Detect which cell encompasses the target text, then output its [X, Y] center coordinate. 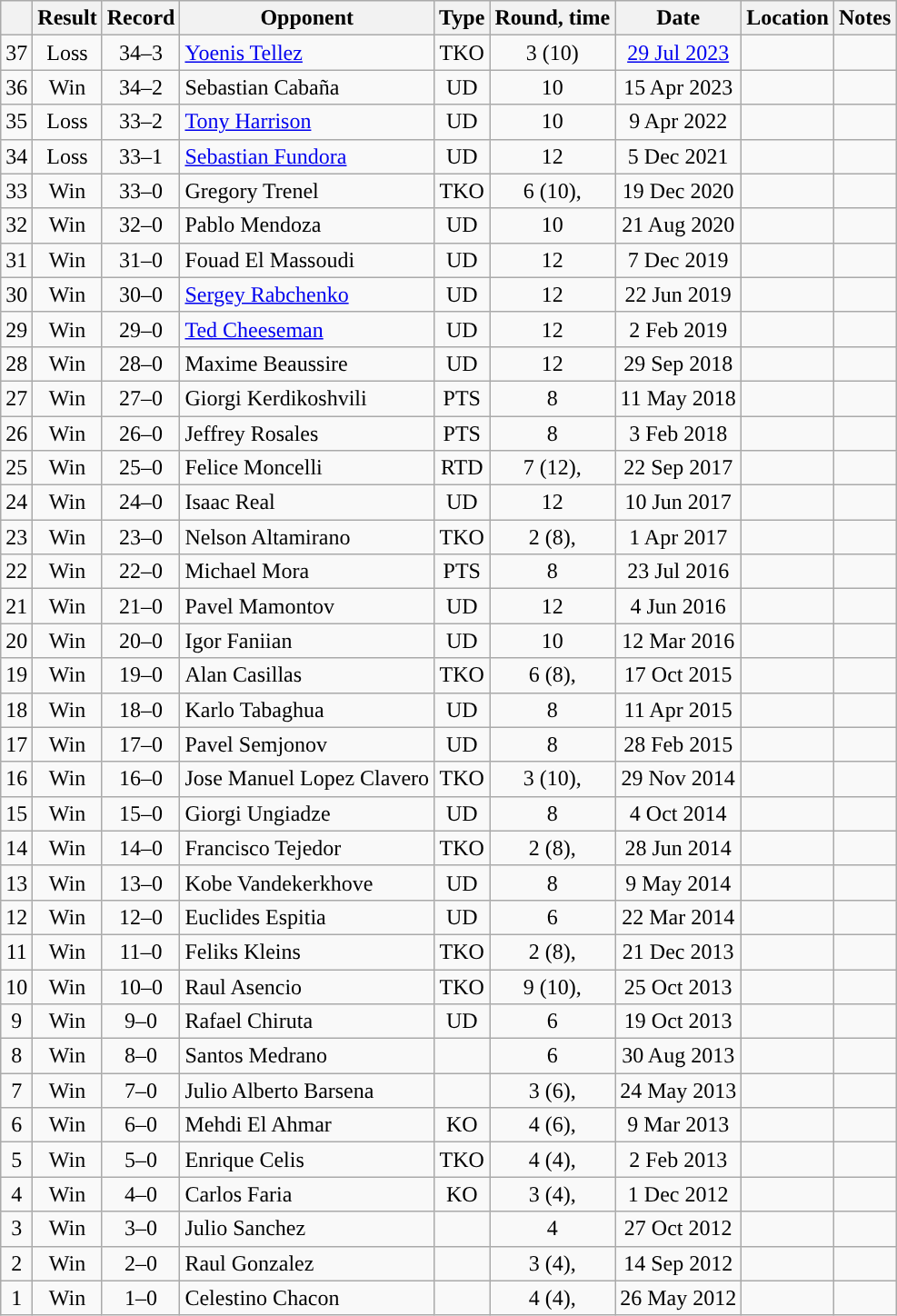
21 [16, 606]
6–0 [141, 1125]
Raul Gonzalez [307, 1263]
28 Jun 2014 [678, 848]
Feliks Kleins [307, 952]
34–2 [141, 87]
21–0 [141, 606]
3 (10) [553, 53]
Igor Faniian [307, 641]
12 Mar 2016 [678, 641]
11 Apr 2015 [678, 710]
14 Sep 2012 [678, 1263]
33–1 [141, 156]
5 [16, 1160]
Alan Casillas [307, 675]
7 [16, 1091]
23 [16, 537]
28–0 [141, 364]
4–0 [141, 1194]
2 [16, 1263]
Sebastian Fundora [307, 156]
Pavel Semjonov [307, 744]
1–0 [141, 1298]
9 Apr 2022 [678, 122]
30 Aug 2013 [678, 1056]
22 [16, 572]
10 Jun 2017 [678, 503]
Ted Cheeseman [307, 329]
Gregory Trenel [307, 191]
21 Aug 2020 [678, 225]
2 Feb 2013 [678, 1160]
27 [16, 398]
6 (8), [553, 675]
Raul Asencio [307, 986]
27–0 [141, 398]
29 Sep 2018 [678, 364]
Karlo Tabaghua [307, 710]
37 [16, 53]
9–0 [141, 1022]
13 [16, 882]
22–0 [141, 572]
25 [16, 468]
8–0 [141, 1056]
23–0 [141, 537]
34–3 [141, 53]
24 May 2013 [678, 1091]
22 Jun 2019 [678, 294]
Nelson Altamirano [307, 537]
3 (6), [553, 1091]
33 [16, 191]
Julio Sanchez [307, 1229]
30–0 [141, 294]
Santos Medrano [307, 1056]
24–0 [141, 503]
26–0 [141, 434]
15 Apr 2023 [678, 87]
18 [16, 710]
26 [16, 434]
16–0 [141, 779]
20 [16, 641]
19 Oct 2013 [678, 1022]
Felice Moncelli [307, 468]
25 Oct 2013 [678, 986]
15–0 [141, 813]
28 [16, 364]
6 (10), [553, 191]
Yoenis Tellez [307, 53]
Round, time [553, 18]
Location [788, 18]
Enrique Celis [307, 1160]
29 Jul 2023 [678, 53]
Maxime Beaussire [307, 364]
17–0 [141, 744]
33–0 [141, 191]
Carlos Faria [307, 1194]
4 Jun 2016 [678, 606]
Result [67, 18]
RTD [462, 468]
Celestino Chacon [307, 1298]
Notes [864, 18]
Giorgi Kerdikoshvili [307, 398]
Record [141, 18]
25–0 [141, 468]
Giorgi Ungiadze [307, 813]
28 Feb 2015 [678, 744]
34 [16, 156]
3 Feb 2018 [678, 434]
Jose Manuel Lopez Clavero [307, 779]
Euclides Espitia [307, 917]
Sebastian Cabaña [307, 87]
29–0 [141, 329]
5 Dec 2021 [678, 156]
30 [16, 294]
1 Dec 2012 [678, 1194]
32 [16, 225]
11–0 [141, 952]
19 [16, 675]
29 Nov 2014 [678, 779]
Tony Harrison [307, 122]
2–0 [141, 1263]
12–0 [141, 917]
2 Feb 2019 [678, 329]
Sergey Rabchenko [307, 294]
14–0 [141, 848]
26 May 2012 [678, 1298]
9 Mar 2013 [678, 1125]
31–0 [141, 260]
21 Dec 2013 [678, 952]
16 [16, 779]
Isaac Real [307, 503]
13–0 [141, 882]
Michael Mora [307, 572]
7–0 [141, 1091]
22 Sep 2017 [678, 468]
Opponent [307, 18]
Francisco Tejedor [307, 848]
27 Oct 2012 [678, 1229]
22 Mar 2014 [678, 917]
Rafael Chiruta [307, 1022]
3 (10), [553, 779]
9 [16, 1022]
Mehdi El Ahmar [307, 1125]
36 [16, 87]
Date [678, 18]
Pablo Mendoza [307, 225]
11 [16, 952]
23 Jul 2016 [678, 572]
Fouad El Massoudi [307, 260]
29 [16, 329]
5–0 [141, 1160]
19 Dec 2020 [678, 191]
33–2 [141, 122]
7 Dec 2019 [678, 260]
4 (6), [553, 1125]
11 May 2018 [678, 398]
20–0 [141, 641]
31 [16, 260]
14 [16, 848]
9 (10), [553, 986]
3–0 [141, 1229]
4 Oct 2014 [678, 813]
18–0 [141, 710]
9 May 2014 [678, 882]
19–0 [141, 675]
24 [16, 503]
Jeffrey Rosales [307, 434]
Pavel Mamontov [307, 606]
17 [16, 744]
Type [462, 18]
32–0 [141, 225]
3 [16, 1229]
Kobe Vandekerkhove [307, 882]
1 [16, 1298]
1 Apr 2017 [678, 537]
35 [16, 122]
7 (12), [553, 468]
10–0 [141, 986]
Julio Alberto Barsena [307, 1091]
15 [16, 813]
17 Oct 2015 [678, 675]
